Provide the (X, Y) coordinate of the cell's center where the given text is located.  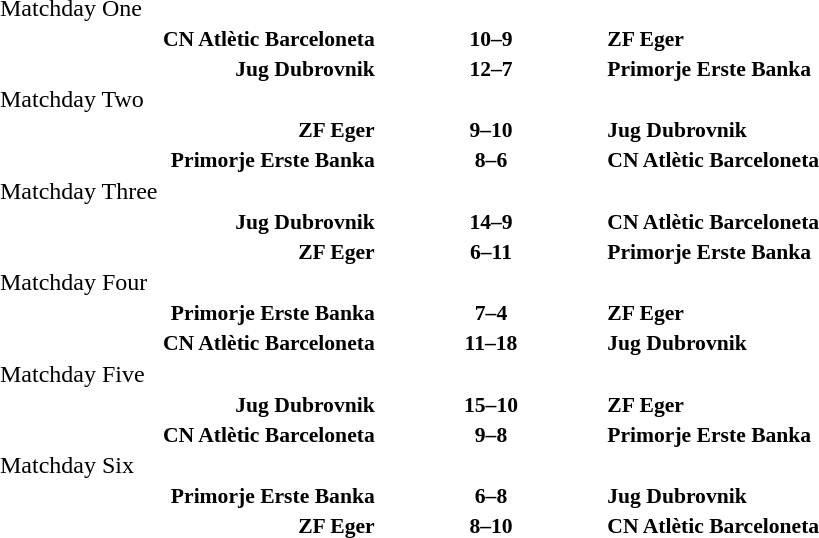
15–10 (492, 404)
8–6 (492, 160)
14–9 (492, 222)
11–18 (492, 343)
6–8 (492, 496)
12–7 (492, 68)
7–4 (492, 313)
6–11 (492, 252)
9–10 (492, 130)
9–8 (492, 434)
10–9 (492, 38)
